Extract the (x, y) coordinate from the center of the cell holding the provided text.  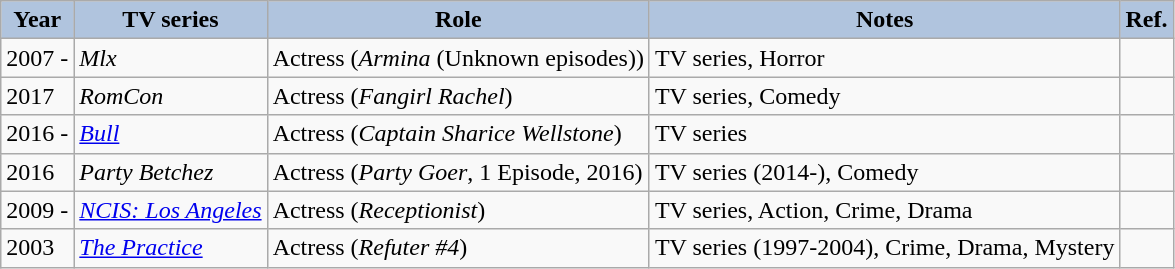
Role (458, 20)
2016 - (38, 134)
Actress (Receptionist) (458, 210)
Bull (170, 134)
TV series, Comedy (884, 96)
2016 (38, 172)
2017 (38, 96)
2009 - (38, 210)
TV series, Action, Crime, Drama (884, 210)
Actress (Refuter #4) (458, 248)
Actress (Party Goer, 1 Episode, 2016) (458, 172)
The Practice (170, 248)
TV series, Horror (884, 58)
Party Betchez (170, 172)
Ref. (1146, 20)
Notes (884, 20)
2003 (38, 248)
TV series (1997-2004), Crime, Drama, Mystery (884, 248)
Year (38, 20)
TV series (2014-), Comedy (884, 172)
2007 - (38, 58)
Mlx (170, 58)
Actress (Armina (Unknown episodes)) (458, 58)
Actress (Fangirl Rachel) (458, 96)
NCIS: Los Angeles (170, 210)
Actress (Captain Sharice Wellstone) (458, 134)
RomCon (170, 96)
